Return the (X, Y) coordinate for the center point of the cell that contains the specified text.  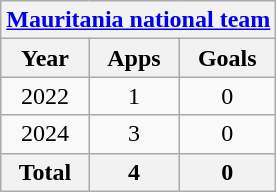
Year (45, 58)
4 (134, 172)
1 (134, 96)
Mauritania national team (138, 20)
3 (134, 134)
Total (45, 172)
2022 (45, 96)
Apps (134, 58)
2024 (45, 134)
Goals (228, 58)
